From the cell containing the given text, extract its center point as [X, Y] coordinate. 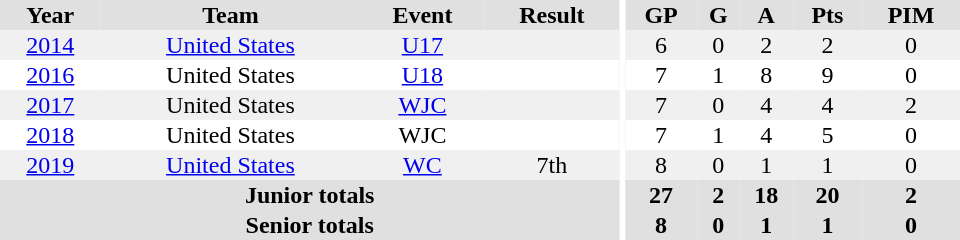
2016 [50, 75]
20 [828, 195]
7th [552, 165]
27 [661, 195]
2014 [50, 45]
18 [766, 195]
Junior totals [310, 195]
Event [422, 15]
U18 [422, 75]
Senior totals [310, 225]
GP [661, 15]
G [718, 15]
2018 [50, 135]
Pts [828, 15]
9 [828, 75]
WC [422, 165]
Year [50, 15]
Result [552, 15]
PIM [911, 15]
A [766, 15]
5 [828, 135]
Team [231, 15]
6 [661, 45]
2017 [50, 105]
U17 [422, 45]
2019 [50, 165]
